Provide the [x, y] coordinate of the cell's center where the given text is located.  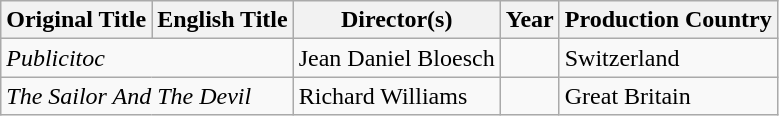
Production Country [668, 20]
Publicitoc [147, 58]
Original Title [76, 20]
The Sailor And The Devil [147, 96]
Jean Daniel Bloesch [396, 58]
Richard Williams [396, 96]
Great Britain [668, 96]
Year [530, 20]
Director(s) [396, 20]
English Title [223, 20]
Switzerland [668, 58]
